Find where the given text appears and provide that cell's center as [X, Y] coordinate. 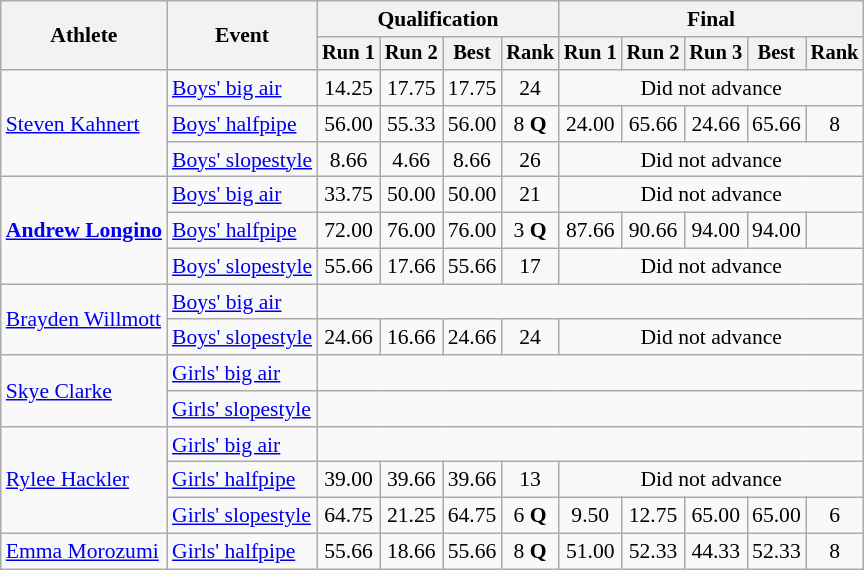
3 Q [530, 231]
6 Q [530, 516]
55.33 [412, 124]
90.66 [654, 231]
13 [530, 480]
Steven Kahnert [84, 124]
44.33 [716, 552]
Event [242, 36]
9.50 [590, 516]
72.00 [348, 231]
24.00 [590, 124]
Brayden Willmott [84, 320]
Final [711, 19]
39.00 [348, 480]
17.66 [412, 267]
Andrew Longino [84, 230]
26 [530, 160]
Run 3 [716, 54]
16.66 [412, 338]
4.66 [412, 160]
17 [530, 267]
21 [530, 195]
6 [835, 516]
Skye Clarke [84, 390]
18.66 [412, 552]
51.00 [590, 552]
87.66 [590, 231]
Athlete [84, 36]
12.75 [654, 516]
14.25 [348, 88]
Qualification [438, 19]
Emma Morozumi [84, 552]
Rylee Hackler [84, 480]
33.75 [348, 195]
21.25 [412, 516]
